Find where the given text appears and provide that cell's center as (x, y) coordinate. 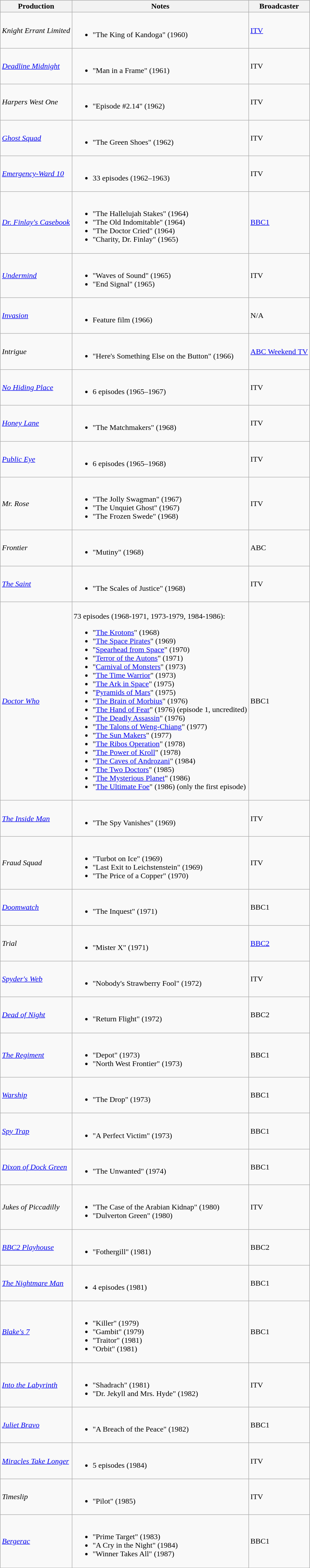
N/A (279, 315)
"The Spy Vanishes" (1969) (160, 819)
Feature film (1966) (160, 315)
"Here's Something Else on the Button" (1966) (160, 352)
"The Matchmakers" (1968) (160, 423)
"The Unwanted" (1974) (160, 1167)
"Episode #2.14" (1962) (160, 102)
Honey Lane (36, 423)
"The Hallelujah Stakes" (1964)"The Old Indomitable" (1964)"The Doctor Cried" (1964)"Charity, Dr. Finlay" (1965) (160, 222)
5 episodes (1984) (160, 1461)
Fraud Squad (36, 863)
Dixon of Dock Green (36, 1167)
The Regiment (36, 1055)
Timeslip (36, 1497)
"Pilot" (1985) (160, 1497)
33 episodes (1962–1963) (160, 174)
Trial (36, 943)
"The Green Shoes" (1962) (160, 138)
Deadline Midnight (36, 66)
Mr. Rose (36, 504)
"The King of Kandoga" (1960) (160, 30)
"Waves of Sound" (1965)"End Signal" (1965) (160, 275)
Knight Errant Limited (36, 30)
Miracles Take Longer (36, 1461)
ABC (279, 548)
"The Case of the Arabian Kidnap" (1980)"Dulverton Green" (1980) (160, 1207)
"The Jolly Swagman" (1967)"The Unquiet Ghost" (1967)"The Frozen Swede" (1968) (160, 504)
ABC Weekend TV (279, 352)
"The Scales of Justice" (1968) (160, 584)
"Turbot on Ice" (1969)"Last Exit to Leichstenstein" (1969)"The Price of a Copper" (1970) (160, 863)
Doomwatch (36, 907)
"Fothergill" (1981) (160, 1247)
"The Inquest" (1971) (160, 907)
Frontier (36, 548)
BBC2 Playhouse (36, 1247)
Harpers West One (36, 102)
Invasion (36, 315)
Jukes of Piccadilly (36, 1207)
No Hiding Place (36, 387)
Undermind (36, 275)
"Nobody's Strawberry Fool" (1972) (160, 979)
"A Perfect Victim" (1973) (160, 1131)
Intrigue (36, 352)
Notes (160, 6)
The Inside Man (36, 819)
Ghost Squad (36, 138)
Dead of Night (36, 1015)
"The Drop" (1973) (160, 1095)
4 episodes (1981) (160, 1283)
"A Breach of the Peace" (1982) (160, 1425)
Doctor Who (36, 701)
Blake's 7 (36, 1332)
"Mutiny" (1968) (160, 548)
6 episodes (1965–1967) (160, 387)
Spyder's Web (36, 979)
"Return Flight" (1972) (160, 1015)
"Man in a Frame" (1961) (160, 66)
Dr. Finlay's Casebook (36, 222)
Bergerac (36, 1541)
"Killer" (1979)"Gambit" (1979)"Traitor" (1981)"Orbit" (1981) (160, 1332)
The Nightmare Man (36, 1283)
Emergency-Ward 10 (36, 174)
Into the Labyrinth (36, 1385)
"Prime Target" (1983)"A Cry in the Night" (1984)"Winner Takes All" (1987) (160, 1541)
"Depot" (1973)"North West Frontier" (1973) (160, 1055)
Production (36, 6)
Warship (36, 1095)
The Saint (36, 584)
"Shadrach" (1981)"Dr. Jekyll and Mrs. Hyde" (1982) (160, 1385)
Public Eye (36, 459)
Juliet Bravo (36, 1425)
Spy Trap (36, 1131)
Broadcaster (279, 6)
6 episodes (1965–1968) (160, 459)
"Mister X" (1971) (160, 943)
